Search for the cell housing the specified text and yield its [X, Y] center coordinate. 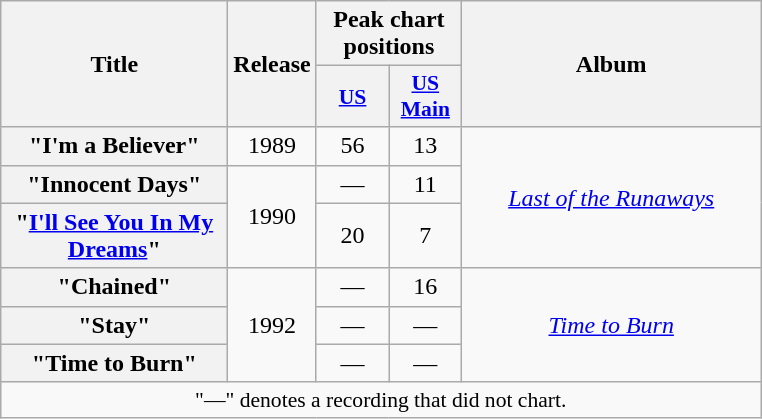
1989 [272, 146]
56 [352, 146]
"Stay" [114, 325]
Peak chart positions [389, 34]
1992 [272, 325]
20 [352, 236]
"Time to Burn" [114, 363]
16 [426, 287]
"I'm a Believer" [114, 146]
US [352, 96]
Last of the Runaways [612, 198]
Time to Burn [612, 325]
Release [272, 64]
USMain [426, 96]
"—" denotes a recording that did not chart. [381, 400]
Title [114, 64]
1990 [272, 216]
"Chained" [114, 287]
11 [426, 184]
"Innocent Days" [114, 184]
13 [426, 146]
Album [612, 64]
7 [426, 236]
"I'll See You In My Dreams" [114, 236]
